Output the [x, y] coordinate of the center of the cell containing the given text.  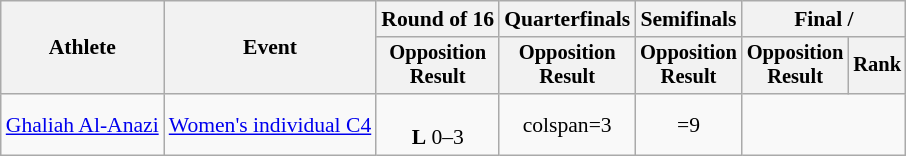
Final / [824, 19]
Semifinals [688, 19]
Round of 16 [438, 19]
Event [270, 48]
Rank [877, 66]
=9 [688, 124]
Quarterfinals [567, 19]
L 0–3 [438, 124]
colspan=3 [567, 124]
Ghaliah Al-Anazi [82, 124]
Athlete [82, 48]
Women's individual C4 [270, 124]
